Identify which cell holds the provided text, then report its [X, Y] central coordinate. 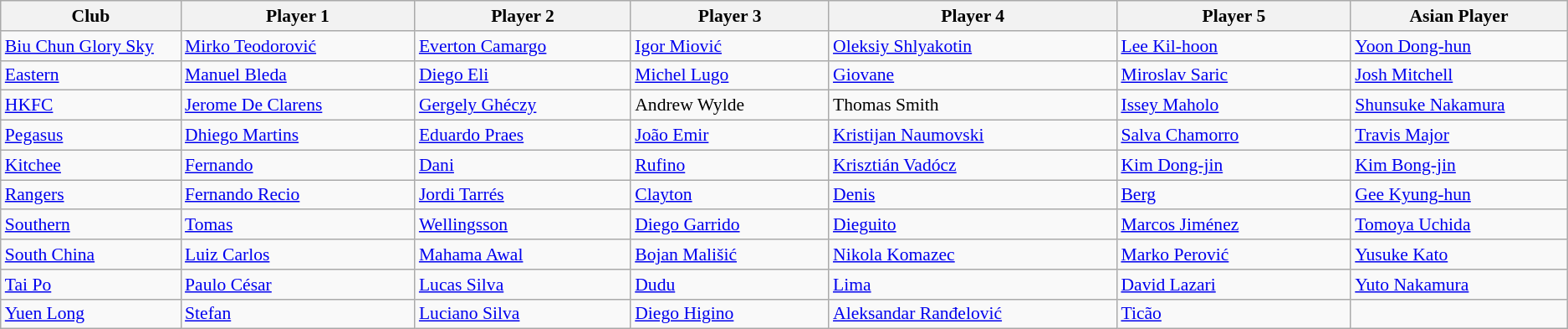
Igor Miović [729, 46]
Kristijan Naumovski [973, 136]
Clayton [729, 195]
Aleksandar Ranđelović [973, 314]
Player 1 [298, 16]
Yoon Dong-hun [1458, 46]
HKFC [90, 105]
João Emir [729, 136]
Berg [1233, 195]
Luiz Carlos [298, 254]
Yusuke Kato [1458, 254]
Issey Maholo [1233, 105]
Ticão [1233, 314]
Fernando [298, 165]
Eastern [90, 75]
Stefan [298, 314]
Kitchee [90, 165]
Bojan Mališić [729, 254]
Miroslav Saric [1233, 75]
David Lazari [1233, 285]
Southern [90, 225]
Gergely Ghéczy [523, 105]
Josh Mitchell [1458, 75]
Kim Bong-jin [1458, 165]
Pegasus [90, 136]
Yuto Nakamura [1458, 285]
Manuel Bleda [298, 75]
Thomas Smith [973, 105]
Dhiego Martins [298, 136]
Kim Dong-jin [1233, 165]
Dieguito [973, 225]
Rangers [90, 195]
Player 3 [729, 16]
Andrew Wylde [729, 105]
Paulo César [298, 285]
Mirko Teodorović [298, 46]
Everton Camargo [523, 46]
Tai Po [90, 285]
Luciano Silva [523, 314]
Oleksiy Shlyakotin [973, 46]
Asian Player [1458, 16]
Salva Chamorro [1233, 136]
Marko Perović [1233, 254]
Jordi Tarrés [523, 195]
Krisztián Vadócz [973, 165]
Player 2 [523, 16]
Tomoya Uchida [1458, 225]
Shunsuke Nakamura [1458, 105]
Lima [973, 285]
Denis [973, 195]
Lee Kil-hoon [1233, 46]
South China [90, 254]
Rufino [729, 165]
Yuen Long [90, 314]
Lucas Silva [523, 285]
Diego Eli [523, 75]
Tomas [298, 225]
Wellingsson [523, 225]
Jerome De Clarens [298, 105]
Fernando Recio [298, 195]
Mahama Awal [523, 254]
Giovane [973, 75]
Nikola Komazec [973, 254]
Travis Major [1458, 136]
Player 5 [1233, 16]
Marcos Jiménez [1233, 225]
Player 4 [973, 16]
Michel Lugo [729, 75]
Biu Chun Glory Sky [90, 46]
Dani [523, 165]
Gee Kyung-hun [1458, 195]
Diego Garrido [729, 225]
Dudu [729, 285]
Diego Higino [729, 314]
Club [90, 16]
Eduardo Praes [523, 136]
